Search for the cell housing the specified text and yield its [x, y] center coordinate. 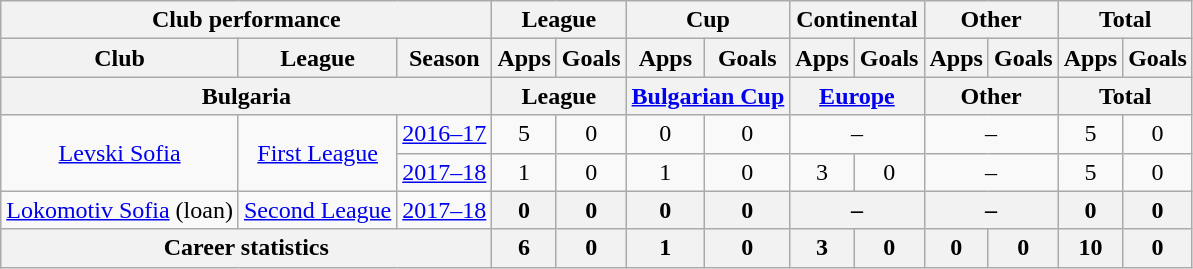
Club performance [246, 20]
2016–17 [444, 134]
Continental [857, 20]
Second League [317, 210]
Career statistics [246, 248]
Bulgaria [246, 96]
Europe [857, 96]
Season [444, 58]
Levski Sofia [120, 153]
Bulgarian Cup [708, 96]
First League [317, 153]
10 [1090, 248]
Lokomotiv Sofia (loan) [120, 210]
Cup [708, 20]
6 [524, 248]
Club [120, 58]
